Locate the cell with the specified text and output its (X, Y) center coordinate. 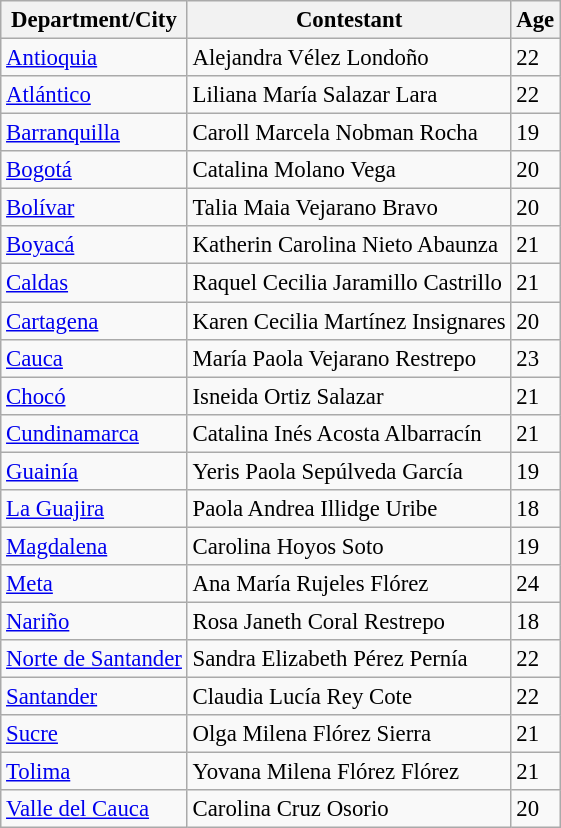
Department/City (94, 20)
Talia Maia Vejarano Bravo (349, 208)
Chocó (94, 396)
Meta (94, 584)
Olga Milena Flórez Sierra (349, 734)
Ana María Rujeles Flórez (349, 584)
Guainía (94, 471)
Bogotá (94, 170)
Valle del Cauca (94, 809)
Tolima (94, 772)
Rosa Janeth Coral Restrepo (349, 621)
Isneida Ortiz Salazar (349, 396)
Cauca (94, 358)
Barranquilla (94, 133)
La Guajira (94, 509)
Yeris Paola Sepúlveda García (349, 471)
Caldas (94, 283)
Age (536, 20)
23 (536, 358)
Karen Cecilia Martínez Insignares (349, 321)
Santander (94, 697)
Raquel Cecilia Jaramillo Castrillo (349, 283)
Carolina Hoyos Soto (349, 546)
24 (536, 584)
Bolívar (94, 208)
Contestant (349, 20)
Norte de Santander (94, 659)
Atlántico (94, 95)
Liliana María Salazar Lara (349, 95)
Nariño (94, 621)
Paola Andrea Illidge Uribe (349, 509)
Boyacá (94, 245)
Cundinamarca (94, 433)
Carolina Cruz Osorio (349, 809)
Katherin Carolina Nieto Abaunza (349, 245)
Catalina Inés Acosta Albarracín (349, 433)
María Paola Vejarano Restrepo (349, 358)
Alejandra Vélez Londoño (349, 58)
Catalina Molano Vega (349, 170)
Claudia Lucía Rey Cote (349, 697)
Sucre (94, 734)
Yovana Milena Flórez Flórez (349, 772)
Cartagena (94, 321)
Caroll Marcela Nobman Rocha (349, 133)
Magdalena (94, 546)
Antioquia (94, 58)
Sandra Elizabeth Pérez Pernía (349, 659)
